Extract the [X, Y] coordinate from the center of the cell holding the provided text.  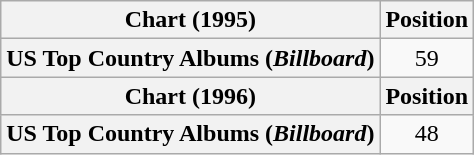
Chart (1995) [190, 20]
Chart (1996) [190, 96]
48 [427, 134]
59 [427, 58]
